Provide the [x, y] coordinate of the cell's center where the given text is located.  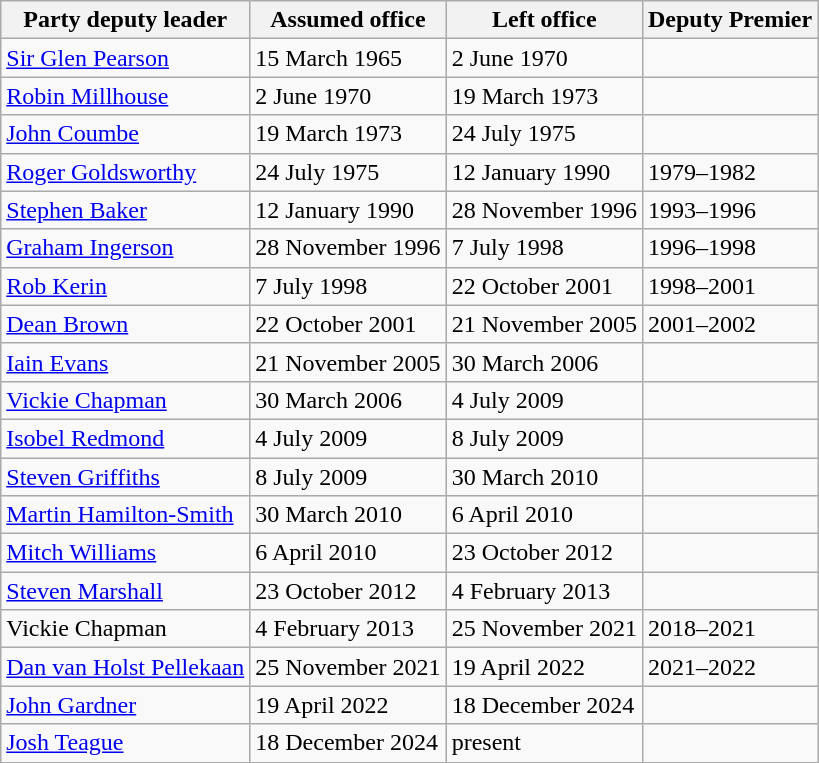
2018–2021 [730, 629]
15 March 1965 [348, 58]
Martin Hamilton-Smith [126, 515]
Left office [544, 20]
John Coumbe [126, 134]
1979–1982 [730, 172]
Josh Teague [126, 743]
Iain Evans [126, 362]
2021–2022 [730, 667]
present [544, 743]
Rob Kerin [126, 286]
1996–1998 [730, 248]
2001–2002 [730, 324]
Assumed office [348, 20]
Roger Goldsworthy [126, 172]
Mitch Williams [126, 553]
Steven Griffiths [126, 477]
Steven Marshall [126, 591]
Graham Ingerson [126, 248]
1993–1996 [730, 210]
John Gardner [126, 705]
Dean Brown [126, 324]
Isobel Redmond [126, 438]
Party deputy leader [126, 20]
Stephen Baker [126, 210]
Robin Millhouse [126, 96]
Sir Glen Pearson [126, 58]
Dan van Holst Pellekaan [126, 667]
Deputy Premier [730, 20]
1998–2001 [730, 286]
